Output the (X, Y) coordinate of the center of the cell containing the given text.  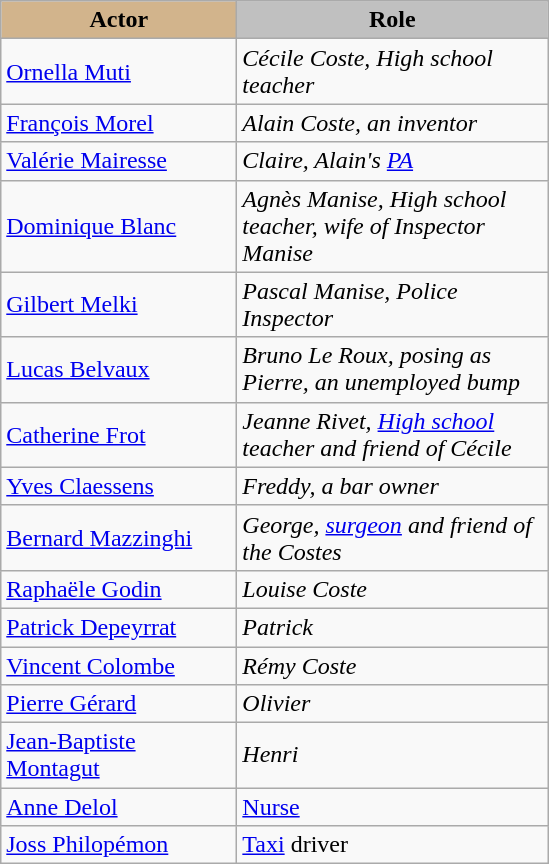
Joss Philopémon (119, 845)
Henri (392, 756)
Rémy Coste (392, 665)
Patrick Depeyrrat (119, 627)
Bernard Mazzinghi (119, 538)
Actor (119, 20)
Cécile Coste, High school teacher (392, 72)
Valérie Mairesse (119, 161)
Nurse (392, 807)
Bruno Le Roux, posing as Pierre, an unemployed bump (392, 370)
Vincent Colombe (119, 665)
Lucas Belvaux (119, 370)
Freddy, a bar owner (392, 486)
Pierre Gérard (119, 704)
Taxi driver (392, 845)
Agnès Manise, High school teacher, wife of Inspector Manise (392, 226)
Anne Delol (119, 807)
Pascal Manise, Police Inspector (392, 304)
Gilbert Melki (119, 304)
Yves Claessens (119, 486)
Raphaële Godin (119, 589)
Dominique Blanc (119, 226)
Catherine Frot (119, 434)
Claire, Alain's PA (392, 161)
Alain Coste, an inventor (392, 123)
George, surgeon and friend of the Costes (392, 538)
Jeanne Rivet, High school teacher and friend of Cécile (392, 434)
Role (392, 20)
Louise Coste (392, 589)
Ornella Muti (119, 72)
Olivier (392, 704)
Jean-Baptiste Montagut (119, 756)
François Morel (119, 123)
Patrick (392, 627)
